Capture the cell that displays the provided text and extract its (X, Y) central coordinate. 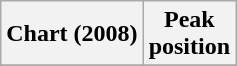
Peakposition (189, 34)
Chart (2008) (72, 34)
